Identify which cell holds the provided text, then report its [x, y] central coordinate. 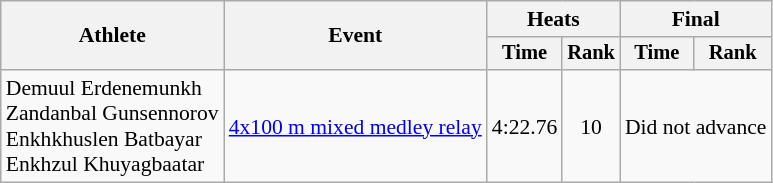
Heats [554, 19]
10 [591, 126]
Demuul ErdenemunkhZandanbal GunsennorovEnkhkhuslen BatbayarEnkhzul Khuyagbaatar [112, 126]
Final [696, 19]
4:22.76 [524, 126]
Athlete [112, 36]
4x100 m mixed medley relay [356, 126]
Event [356, 36]
Did not advance [696, 126]
